Find where the given text appears and provide that cell's center as [X, Y] coordinate. 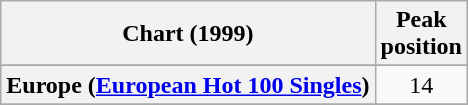
Chart (1999) [188, 34]
14 [421, 85]
Peakposition [421, 34]
Europe (European Hot 100 Singles) [188, 85]
